Find where the given text appears and provide that cell's center as [x, y] coordinate. 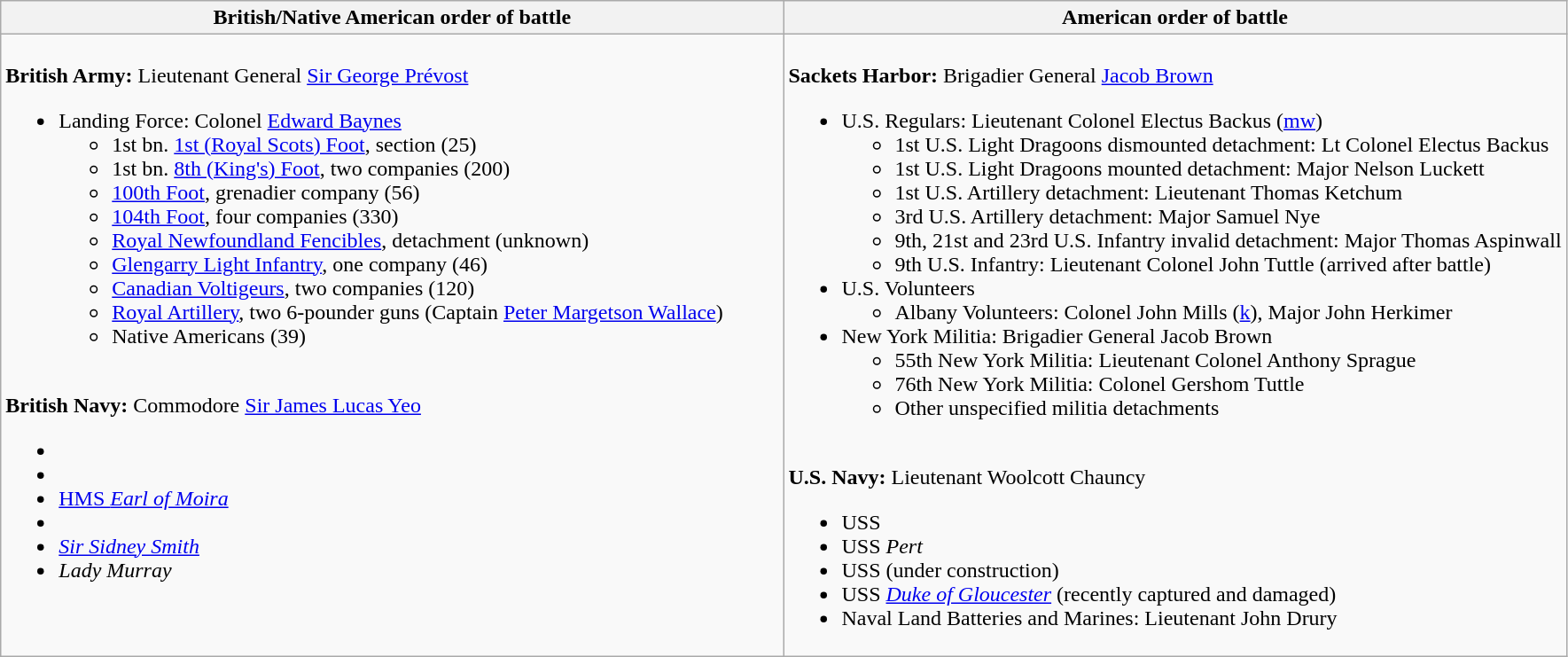
British/Native American order of battle [392, 18]
American order of battle [1175, 18]
